Determine the [X, Y] coordinate at the center of the cell enclosing the given text.  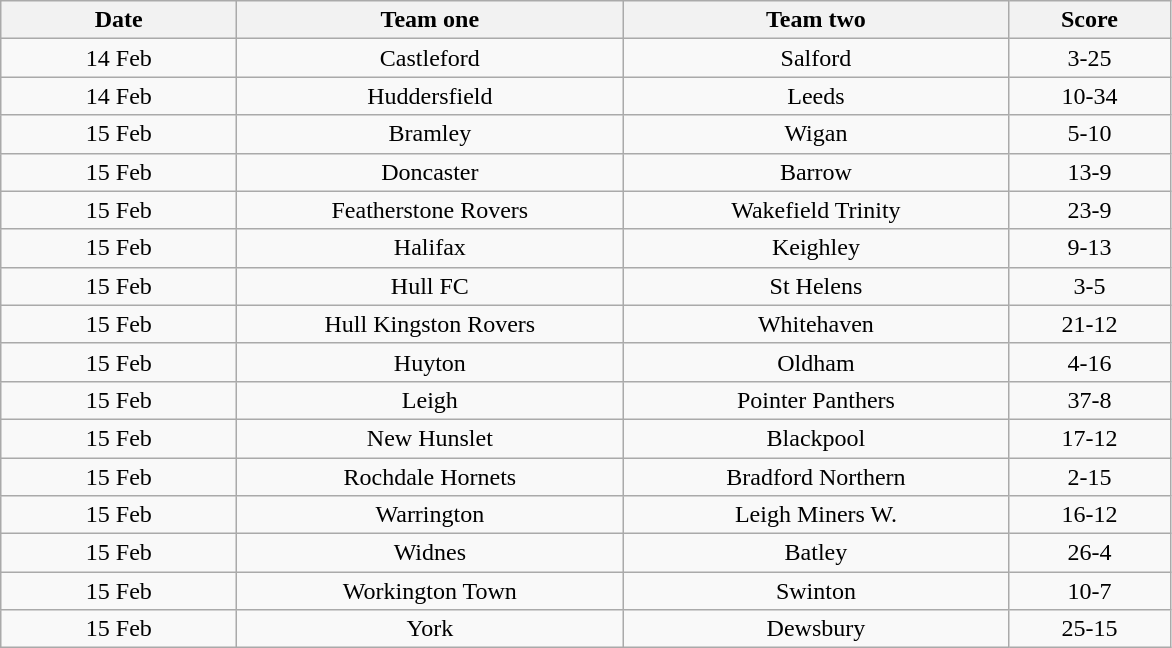
Score [1090, 20]
Leeds [816, 96]
Warrington [430, 515]
25-15 [1090, 629]
Featherstone Rovers [430, 210]
Batley [816, 553]
York [430, 629]
3-5 [1090, 286]
Salford [816, 58]
St Helens [816, 286]
Barrow [816, 172]
Bradford Northern [816, 477]
Widnes [430, 553]
13-9 [1090, 172]
21-12 [1090, 324]
5-10 [1090, 134]
Team one [430, 20]
9-13 [1090, 248]
Oldham [816, 362]
3-25 [1090, 58]
23-9 [1090, 210]
Huddersfield [430, 96]
Dewsbury [816, 629]
2-15 [1090, 477]
New Hunslet [430, 438]
Hull Kingston Rovers [430, 324]
Halifax [430, 248]
Leigh [430, 400]
Hull FC [430, 286]
17-12 [1090, 438]
Wigan [816, 134]
Date [119, 20]
Rochdale Hornets [430, 477]
Pointer Panthers [816, 400]
10-34 [1090, 96]
Leigh Miners W. [816, 515]
Blackpool [816, 438]
Castleford [430, 58]
37-8 [1090, 400]
26-4 [1090, 553]
Workington Town [430, 591]
16-12 [1090, 515]
Whitehaven [816, 324]
Huyton [430, 362]
10-7 [1090, 591]
Wakefield Trinity [816, 210]
Keighley [816, 248]
Doncaster [430, 172]
Bramley [430, 134]
Team two [816, 20]
4-16 [1090, 362]
Swinton [816, 591]
